Pinpoint the cell where the given text exists, returning its [X, Y] midpoint coordinate. 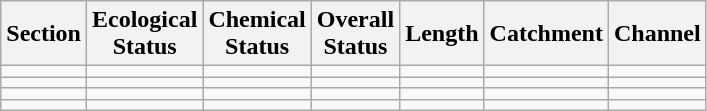
ChemicalStatus [257, 34]
Section [44, 34]
Catchment [546, 34]
Length [442, 34]
Channel [657, 34]
EcologicalStatus [144, 34]
OverallStatus [355, 34]
